Find where the given text appears and provide that cell's center as (X, Y) coordinate. 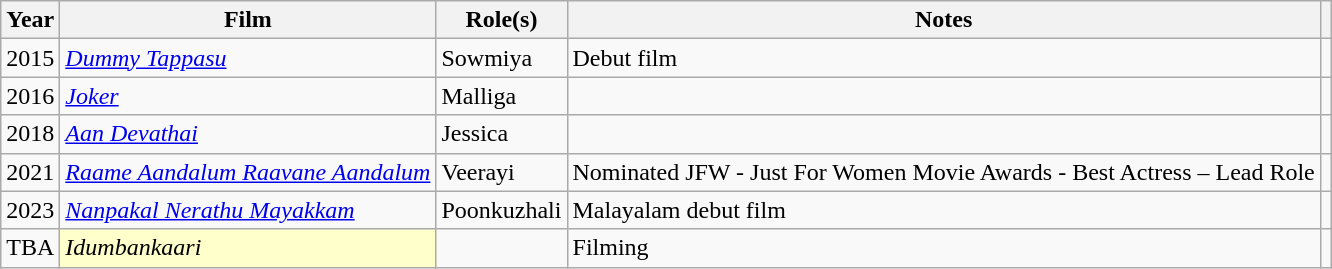
Nominated JFW - Just For Women Movie Awards - Best Actress – Lead Role (944, 172)
Malayalam debut film (944, 210)
2021 (30, 172)
Sowmiya (502, 58)
Malliga (502, 96)
Role(s) (502, 20)
Aan Devathai (248, 134)
Dummy Tappasu (248, 58)
Jessica (502, 134)
Year (30, 20)
Veerayi (502, 172)
2015 (30, 58)
2018 (30, 134)
Joker (248, 96)
2023 (30, 210)
Notes (944, 20)
Poonkuzhali (502, 210)
Debut film (944, 58)
Raame Aandalum Raavane Aandalum (248, 172)
TBA (30, 248)
Filming (944, 248)
2016 (30, 96)
Idumbankaari (248, 248)
Nanpakal Nerathu Mayakkam (248, 210)
Film (248, 20)
